Return the (X, Y) coordinate for the center point of the cell that contains the specified text.  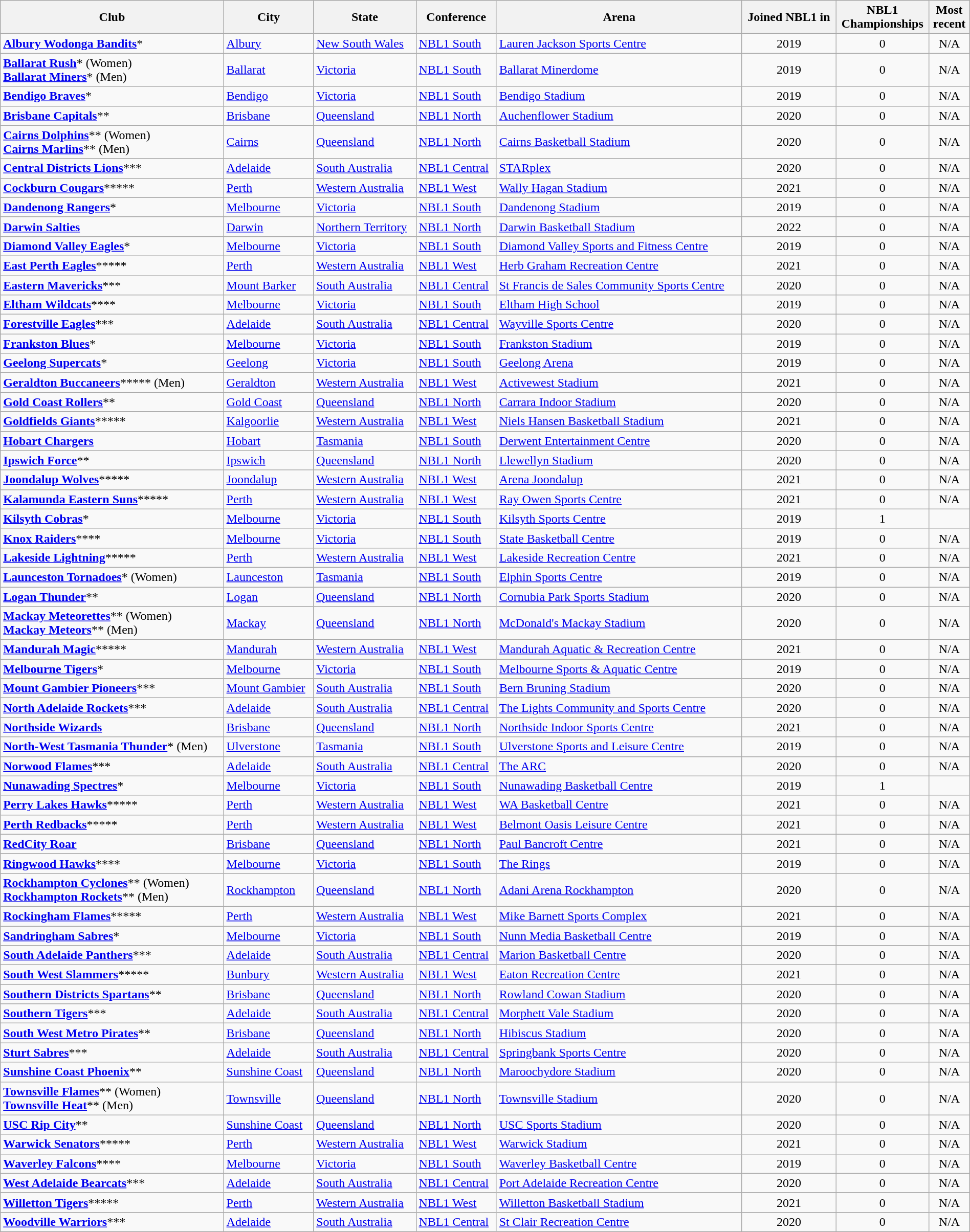
Diamond Valley Eagles* (112, 246)
Goldfields Giants***** (112, 421)
Derwent Entertainment Centre (619, 441)
Llewellyn Stadium (619, 460)
NBL1Championships (883, 17)
Waverley Basketball Centre (619, 1163)
Mackay (269, 623)
Northern Territory (365, 227)
Ulverstone Sports and Leisure Centre (619, 747)
Port Adelaide Recreation Centre (619, 1183)
Hobart (269, 441)
Norwood Flames*** (112, 766)
Ballarat (269, 70)
Bendigo (269, 96)
Conference (456, 17)
Albury (269, 43)
Waverley Falcons**** (112, 1163)
Eltham Wildcats**** (112, 305)
State Basketball Centre (619, 538)
Joondalup (269, 480)
The ARC (619, 766)
Elphin Sports Centre (619, 577)
Springbank Sports Centre (619, 1052)
USC Rip City** (112, 1125)
St Francis de Sales Community Sports Centre (619, 285)
Ray Owen Sports Centre (619, 499)
Maroochydore Stadium (619, 1072)
Cornubia Park Sports Stadium (619, 597)
Activewest Stadium (619, 383)
South West Slammers***** (112, 975)
Sturt Sabres*** (112, 1052)
USC Sports Stadium (619, 1125)
East Perth Eagles***** (112, 265)
South West Metro Pirates** (112, 1033)
Marion Basketball Centre (619, 955)
Ipswich Force** (112, 460)
Melbourne Sports & Aquatic Centre (619, 669)
Kilsyth Cobras* (112, 519)
Central Districts Lions*** (112, 168)
Northside Indoor Sports Centre (619, 727)
The Lights Community and Sports Centre (619, 708)
Knox Raiders**** (112, 538)
Sandringham Sabres* (112, 935)
Cairns (269, 142)
Townsville Stadium (619, 1099)
West Adelaide Bearcats*** (112, 1183)
WA Basketball Centre (619, 805)
Cockburn Cougars***** (112, 188)
Cairns Basketball Stadium (619, 142)
Adani Arena Rockhampton (619, 890)
Geelong Arena (619, 363)
RedCity Roar (112, 844)
Geraldton Buccaneers***** (Men) (112, 383)
Wayville Sports Centre (619, 324)
Lauren Jackson Sports Centre (619, 43)
Darwin (269, 227)
Sunshine Coast Phoenix** (112, 1072)
Ballarat Minerdome (619, 70)
Ulverstone (269, 747)
Rockhampton (269, 890)
Willetton Tigers***** (112, 1202)
The Rings (619, 863)
Cairns Dolphins** (Women) Cairns Marlins** (Men) (112, 142)
Bunbury (269, 975)
South Adelaide Panthers*** (112, 955)
Warwick Senators***** (112, 1144)
Rockhampton Cyclones** (Women) Rockhampton Rockets** (Men) (112, 890)
Perth Redbacks***** (112, 824)
Geraldton (269, 383)
Morphett Vale Stadium (619, 1014)
Frankston Blues* (112, 344)
Kalgoorlie (269, 421)
Mike Barnett Sports Complex (619, 916)
Willetton Basketball Stadium (619, 1202)
Logan Thunder** (112, 597)
Nunawading Spectres* (112, 786)
Bendigo Stadium (619, 96)
Albury Wodonga Bandits* (112, 43)
City (269, 17)
Paul Bancroft Centre (619, 844)
Mandurah Aquatic & Recreation Centre (619, 649)
Southern Tigers*** (112, 1014)
North-West Tasmania Thunder* (Men) (112, 747)
Nunn Media Basketball Centre (619, 935)
Perry Lakes Hawks***** (112, 805)
STARplex (619, 168)
Woodville Warriors*** (112, 1222)
Gold Coast Rollers** (112, 402)
St Clair Recreation Centre (619, 1222)
Ringwood Hawks**** (112, 863)
Dandenong Rangers* (112, 207)
Southern Districts Spartans** (112, 994)
Warwick Stadium (619, 1144)
Darwin Basketball Stadium (619, 227)
Arena (619, 17)
North Adelaide Rockets*** (112, 708)
Forestville Eagles*** (112, 324)
Niels Hansen Basketball Stadium (619, 421)
Nunawading Basketball Centre (619, 786)
Joined NBL1 in (789, 17)
Lakeside Lightning***** (112, 557)
Frankston Stadium (619, 344)
Geelong (269, 363)
New South Wales (365, 43)
Lakeside Recreation Centre (619, 557)
Brisbane Capitals** (112, 116)
Geelong Supercats* (112, 363)
Mandurah (269, 649)
Hibiscus Stadium (619, 1033)
Northside Wizards (112, 727)
Launceston Tornadoes* (Women) (112, 577)
Launceston (269, 577)
Hobart Chargers (112, 441)
State (365, 17)
McDonald's Mackay Stadium (619, 623)
Bendigo Braves* (112, 96)
Mandurah Magic***** (112, 649)
Eastern Mavericks*** (112, 285)
Rockingham Flames***** (112, 916)
Kalamunda Eastern Suns***** (112, 499)
Mount Gambier (269, 688)
Ballarat Rush* (Women)Ballarat Miners* (Men) (112, 70)
Townsville (269, 1099)
Melbourne Tigers* (112, 669)
Gold Coast (269, 402)
Logan (269, 597)
Rowland Cowan Stadium (619, 994)
Belmont Oasis Leisure Centre (619, 824)
Diamond Valley Sports and Fitness Centre (619, 246)
2022 (789, 227)
Ipswich (269, 460)
Mount Gambier Pioneers*** (112, 688)
Wally Hagan Stadium (619, 188)
Mount Barker (269, 285)
Eltham High School (619, 305)
Darwin Salties (112, 227)
Kilsyth Sports Centre (619, 519)
Arena Joondalup (619, 480)
Mostrecent (950, 17)
Club (112, 17)
Dandenong Stadium (619, 207)
Joondalup Wolves***** (112, 480)
Carrara Indoor Stadium (619, 402)
Herb Graham Recreation Centre (619, 265)
Townsville Flames** (Women) Townsville Heat** (Men) (112, 1099)
Auchenflower Stadium (619, 116)
Mackay Meteorettes** (Women) Mackay Meteors** (Men) (112, 623)
Bern Bruning Stadium (619, 688)
Eaton Recreation Centre (619, 975)
